Determine the (x, y) coordinate at the center of the cell enclosing the given text.  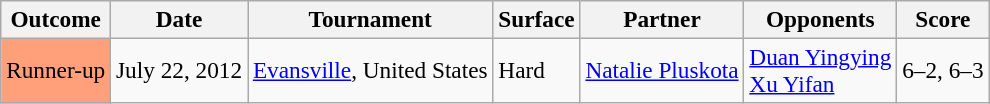
Duan Yingying Xu Yifan (820, 70)
Surface (536, 19)
6–2, 6–3 (943, 70)
Tournament (370, 19)
Opponents (820, 19)
Evansville, United States (370, 70)
Hard (536, 70)
Date (180, 19)
Score (943, 19)
July 22, 2012 (180, 70)
Natalie Pluskota (662, 70)
Partner (662, 19)
Outcome (56, 19)
Runner-up (56, 70)
